Identify which cell holds the provided text, then report its (X, Y) central coordinate. 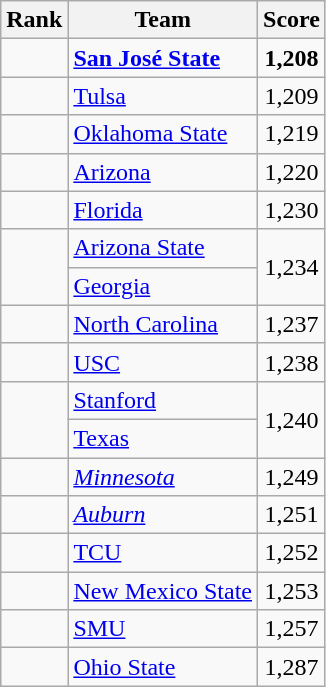
1,209 (292, 96)
SMU (163, 629)
1,249 (292, 477)
1,234 (292, 267)
1,219 (292, 134)
1,287 (292, 667)
Minnesota (163, 477)
Auburn (163, 515)
Team (163, 20)
1,238 (292, 362)
Rank (34, 20)
1,240 (292, 419)
1,230 (292, 210)
1,251 (292, 515)
North Carolina (163, 324)
1,220 (292, 172)
TCU (163, 553)
Arizona State (163, 248)
Tulsa (163, 96)
Stanford (163, 400)
New Mexico State (163, 591)
Arizona (163, 172)
1,252 (292, 553)
Ohio State (163, 667)
1,237 (292, 324)
USC (163, 362)
1,208 (292, 58)
Texas (163, 438)
Florida (163, 210)
1,253 (292, 591)
San José State (163, 58)
Oklahoma State (163, 134)
1,257 (292, 629)
Georgia (163, 286)
Score (292, 20)
